Identify which cell holds the provided text, then report its [x, y] central coordinate. 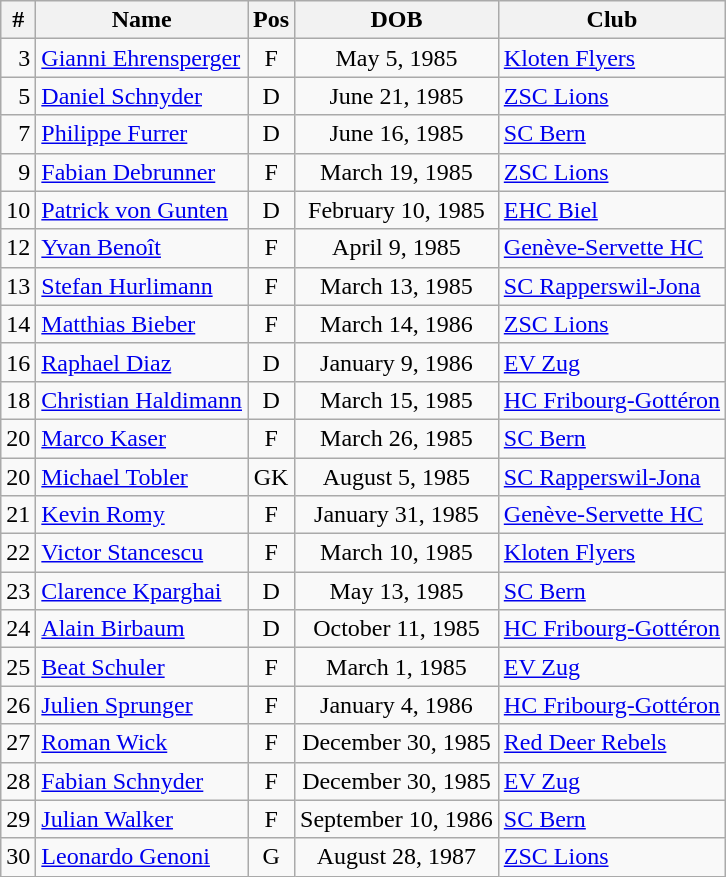
DOB [397, 20]
Red Deer Rebels [612, 743]
18 [18, 400]
Name [142, 20]
Patrick von Gunten [142, 210]
Michael Tobler [142, 477]
January 31, 1985 [397, 515]
March 1, 1985 [397, 667]
Marco Kaser [142, 438]
5 [18, 96]
Gianni Ehrensperger [142, 58]
January 4, 1986 [397, 705]
Matthias Bieber [142, 324]
June 21, 1985 [397, 96]
Philippe Furrer [142, 134]
22 [18, 553]
March 15, 1985 [397, 400]
27 [18, 743]
26 [18, 705]
May 13, 1985 [397, 591]
Clarence Kparghai [142, 591]
April 9, 1985 [397, 248]
May 5, 1985 [397, 58]
March 14, 1986 [397, 324]
October 11, 1985 [397, 629]
Julian Walker [142, 819]
3 [18, 58]
# [18, 20]
10 [18, 210]
EHC Biel [612, 210]
12 [18, 248]
24 [18, 629]
21 [18, 515]
February 10, 1985 [397, 210]
7 [18, 134]
Leonardo Genoni [142, 857]
Yvan Benoît [142, 248]
13 [18, 286]
G [272, 857]
January 9, 1986 [397, 362]
August 5, 1985 [397, 477]
March 26, 1985 [397, 438]
25 [18, 667]
Stefan Hurlimann [142, 286]
June 16, 1985 [397, 134]
28 [18, 781]
GK [272, 477]
Raphael Diaz [142, 362]
Fabian Debrunner [142, 172]
Fabian Schnyder [142, 781]
Alain Birbaum [142, 629]
23 [18, 591]
Julien Sprunger [142, 705]
16 [18, 362]
September 10, 1986 [397, 819]
March 13, 1985 [397, 286]
March 10, 1985 [397, 553]
Daniel Schnyder [142, 96]
March 19, 1985 [397, 172]
Kevin Romy [142, 515]
Victor Stancescu [142, 553]
August 28, 1987 [397, 857]
29 [18, 819]
Roman Wick [142, 743]
30 [18, 857]
Christian Haldimann [142, 400]
9 [18, 172]
Beat Schuler [142, 667]
Club [612, 20]
Pos [272, 20]
14 [18, 324]
